Extract the (X, Y) coordinate from the center of the cell holding the provided text.  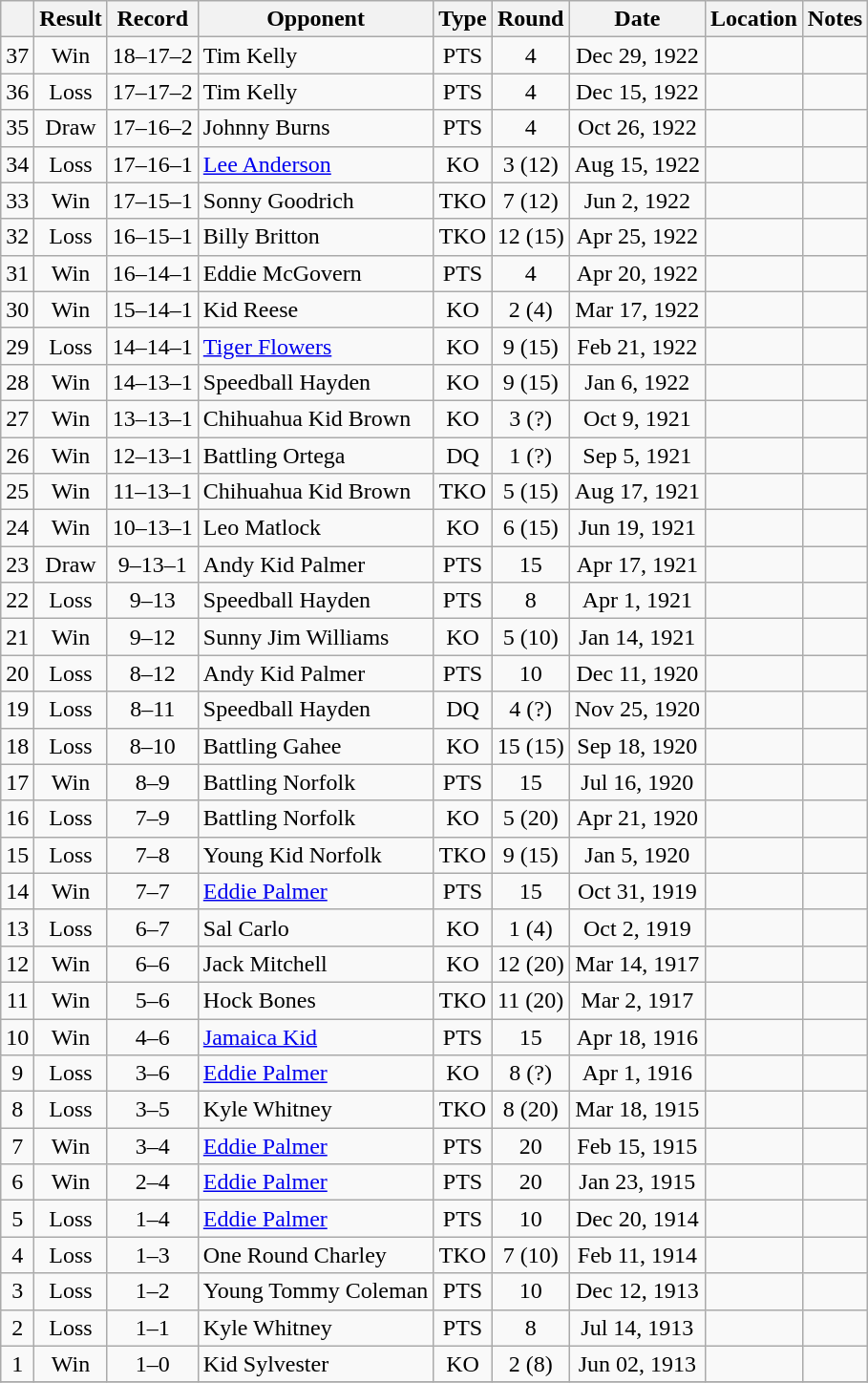
Jun 19, 1921 (637, 528)
25 (17, 492)
14–13–1 (153, 382)
28 (17, 382)
7 (12) (531, 201)
7–7 (153, 891)
Tiger Flowers (315, 346)
33 (17, 201)
Mar 18, 1915 (637, 1110)
Young Tommy Coleman (315, 1291)
Apr 25, 1922 (637, 237)
1–0 (153, 1364)
17–16–1 (153, 164)
16–15–1 (153, 237)
9–13 (153, 601)
17–15–1 (153, 201)
Aug 15, 1922 (637, 164)
15 (15) (531, 746)
4–6 (153, 1036)
Apr 21, 1920 (637, 819)
Jan 14, 1921 (637, 637)
Feb 11, 1914 (637, 1255)
Jamaica Kid (315, 1036)
7–9 (153, 819)
Eddie McGovern (315, 273)
Apr 17, 1921 (637, 564)
9–13–1 (153, 564)
26 (17, 456)
2–4 (153, 1182)
7 (17, 1146)
Feb 15, 1915 (637, 1146)
6 (15) (531, 528)
8–10 (153, 746)
1–1 (153, 1328)
34 (17, 164)
5 (15) (531, 492)
Opponent (315, 19)
10–13–1 (153, 528)
Record (153, 19)
Jul 16, 1920 (637, 782)
Young Kid Norfolk (315, 855)
9 (17, 1074)
Oct 2, 1919 (637, 927)
Dec 11, 1920 (637, 673)
17 (17, 782)
Round (531, 19)
Location (754, 19)
Leo Matlock (315, 528)
8 (20) (531, 1110)
11–13–1 (153, 492)
Nov 25, 1920 (637, 710)
Oct 31, 1919 (637, 891)
18–17–2 (153, 55)
8 (?) (531, 1074)
24 (17, 528)
Jack Mitchell (315, 964)
29 (17, 346)
1–2 (153, 1291)
5 (20) (531, 819)
Dec 15, 1922 (637, 92)
3–6 (153, 1074)
Battling Ortega (315, 456)
17–17–2 (153, 92)
16–14–1 (153, 273)
Jan 5, 1920 (637, 855)
5–6 (153, 1000)
17–16–2 (153, 128)
1–4 (153, 1219)
One Round Charley (315, 1255)
11 (20) (531, 1000)
Oct 26, 1922 (637, 128)
Sonny Goodrich (315, 201)
Apr 1, 1916 (637, 1074)
6 (17, 1182)
12 (17, 964)
Kid Reese (315, 309)
13–13–1 (153, 418)
Aug 17, 1921 (637, 492)
Apr 18, 1916 (637, 1036)
Date (637, 19)
8–12 (153, 673)
Mar 2, 1917 (637, 1000)
1–3 (153, 1255)
15–14–1 (153, 309)
31 (17, 273)
8–11 (153, 710)
14–14–1 (153, 346)
12–13–1 (153, 456)
12 (20) (531, 964)
11 (17, 1000)
Dec 29, 1922 (637, 55)
Dec 20, 1914 (637, 1219)
23 (17, 564)
5 (17, 1219)
Apr 1, 1921 (637, 601)
2 (8) (531, 1364)
Result (71, 19)
32 (17, 237)
12 (15) (531, 237)
3–4 (153, 1146)
1 (?) (531, 456)
Battling Gahee (315, 746)
Billy Britton (315, 237)
19 (17, 710)
Apr 20, 1922 (637, 273)
37 (17, 55)
35 (17, 128)
3 (17, 1291)
36 (17, 92)
Mar 14, 1917 (637, 964)
27 (17, 418)
18 (17, 746)
3–5 (153, 1110)
5 (10) (531, 637)
14 (17, 891)
22 (17, 601)
Jul 14, 1913 (637, 1328)
7–8 (153, 855)
Oct 9, 1921 (637, 418)
21 (17, 637)
Dec 12, 1913 (637, 1291)
Hock Bones (315, 1000)
2 (4) (531, 309)
4 (?) (531, 710)
1 (4) (531, 927)
Feb 21, 1922 (637, 346)
Mar 17, 1922 (637, 309)
Sal Carlo (315, 927)
30 (17, 309)
Sep 18, 1920 (637, 746)
Lee Anderson (315, 164)
Sunny Jim Williams (315, 637)
2 (17, 1328)
Type (462, 19)
6–7 (153, 927)
1 (17, 1364)
Notes (835, 19)
Sep 5, 1921 (637, 456)
7 (10) (531, 1255)
Kid Sylvester (315, 1364)
8–9 (153, 782)
16 (17, 819)
3 (12) (531, 164)
Johnny Burns (315, 128)
Jun 02, 1913 (637, 1364)
3 (?) (531, 418)
9–12 (153, 637)
Jun 2, 1922 (637, 201)
Jan 23, 1915 (637, 1182)
13 (17, 927)
Jan 6, 1922 (637, 382)
6–6 (153, 964)
